Pinpoint the cell where the given text exists, returning its (x, y) midpoint coordinate. 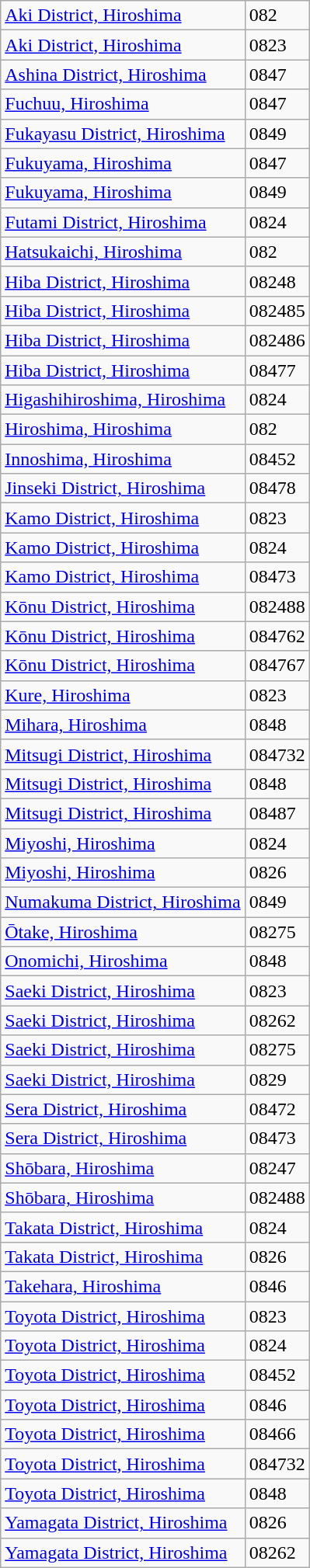
Futami District, Hiroshima (123, 222)
084762 (277, 636)
Hiroshima, Hiroshima (123, 429)
Numakuma District, Hiroshima (123, 902)
082486 (277, 340)
08477 (277, 370)
Hatsukaichi, Hiroshima (123, 252)
Fukayasu District, Hiroshima (123, 134)
Kure, Hiroshima (123, 695)
08248 (277, 281)
Higashihiroshima, Hiroshima (123, 400)
082485 (277, 311)
0829 (277, 1080)
08466 (277, 1434)
Ōtake, Hiroshima (123, 932)
08478 (277, 488)
08487 (277, 813)
Onomichi, Hiroshima (123, 961)
084767 (277, 666)
Ashina District, Hiroshima (123, 75)
Mihara, Hiroshima (123, 725)
08247 (277, 1168)
08472 (277, 1109)
Innoshima, Hiroshima (123, 459)
Jinseki District, Hiroshima (123, 488)
Fuchuu, Hiroshima (123, 104)
Takehara, Hiroshima (123, 1286)
